Identify which cell holds the provided text, then report its [x, y] central coordinate. 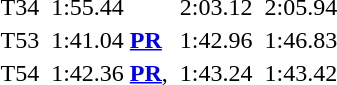
1:41.04 PR [110, 40]
1:42.96 [216, 40]
